Return the (X, Y) coordinate for the center point of the cell that contains the specified text.  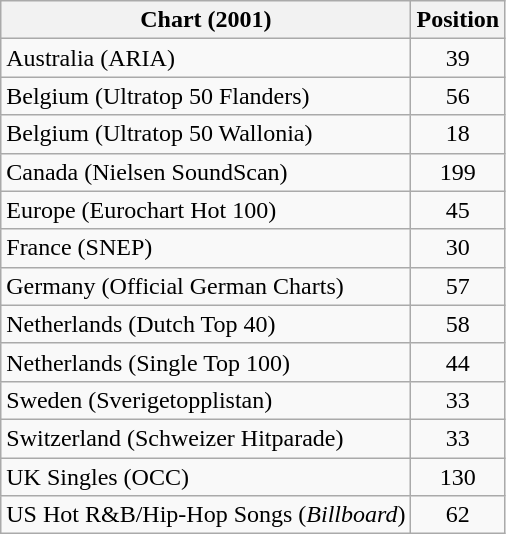
199 (458, 172)
Canada (Nielsen SoundScan) (206, 172)
44 (458, 362)
39 (458, 58)
30 (458, 248)
18 (458, 134)
UK Singles (OCC) (206, 477)
Australia (ARIA) (206, 58)
62 (458, 515)
130 (458, 477)
58 (458, 324)
Germany (Official German Charts) (206, 286)
US Hot R&B/Hip-Hop Songs (Billboard) (206, 515)
Europe (Eurochart Hot 100) (206, 210)
Netherlands (Single Top 100) (206, 362)
Belgium (Ultratop 50 Wallonia) (206, 134)
Belgium (Ultratop 50 Flanders) (206, 96)
56 (458, 96)
Chart (2001) (206, 20)
Netherlands (Dutch Top 40) (206, 324)
Position (458, 20)
Sweden (Sverigetopplistan) (206, 400)
Switzerland (Schweizer Hitparade) (206, 438)
France (SNEP) (206, 248)
57 (458, 286)
45 (458, 210)
